Return [X, Y] of the center of cell containing provided text 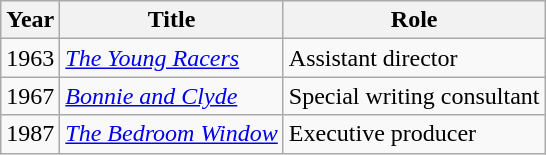
1967 [30, 96]
The Bedroom Window [172, 134]
Bonnie and Clyde [172, 96]
Executive producer [414, 134]
Role [414, 20]
Assistant director [414, 58]
Special writing consultant [414, 96]
1963 [30, 58]
1987 [30, 134]
The Young Racers [172, 58]
Year [30, 20]
Title [172, 20]
